Extract the (X, Y) coordinate from the center of the cell holding the provided text.  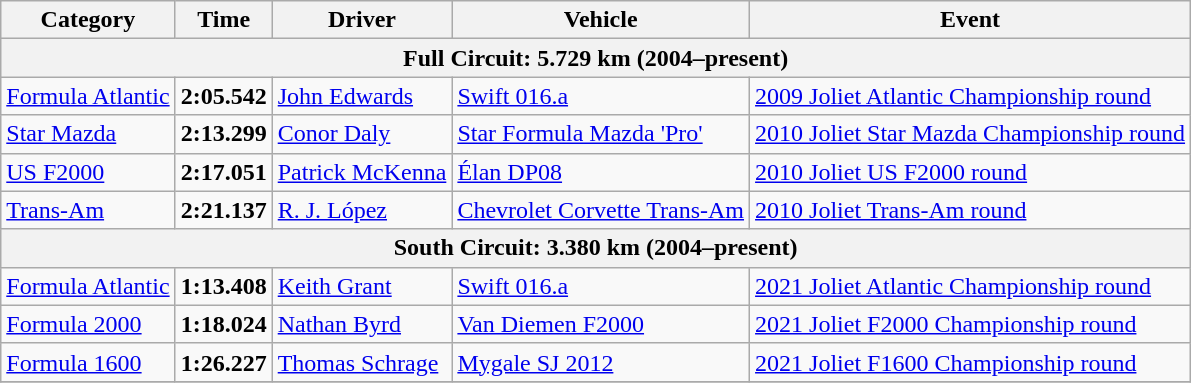
Event (970, 20)
R. J. López (362, 210)
Formula 1600 (88, 362)
2009 Joliet Atlantic Championship round (970, 96)
2:05.542 (224, 96)
2:13.299 (224, 134)
US F2000 (88, 172)
Trans-Am (88, 210)
2:17.051 (224, 172)
Keith Grant (362, 286)
2021 Joliet F1600 Championship round (970, 362)
2010 Joliet US F2000 round (970, 172)
2021 Joliet Atlantic Championship round (970, 286)
Chevrolet Corvette Trans-Am (601, 210)
Vehicle (601, 20)
South Circuit: 3.380 km (2004–present) (596, 248)
Patrick McKenna (362, 172)
2:21.137 (224, 210)
Thomas Schrage (362, 362)
Driver (362, 20)
1:13.408 (224, 286)
Category (88, 20)
Nathan Byrd (362, 324)
1:18.024 (224, 324)
Full Circuit: 5.729 km (2004–present) (596, 58)
Mygale SJ 2012 (601, 362)
2021 Joliet F2000 Championship round (970, 324)
Star Mazda (88, 134)
John Edwards (362, 96)
Time (224, 20)
Star Formula Mazda 'Pro' (601, 134)
Conor Daly (362, 134)
Van Diemen F2000 (601, 324)
2010 Joliet Star Mazda Championship round (970, 134)
2010 Joliet Trans-Am round (970, 210)
Élan DP08 (601, 172)
Formula 2000 (88, 324)
1:26.227 (224, 362)
